Detect which cell encompasses the target text, then output its [X, Y] center coordinate. 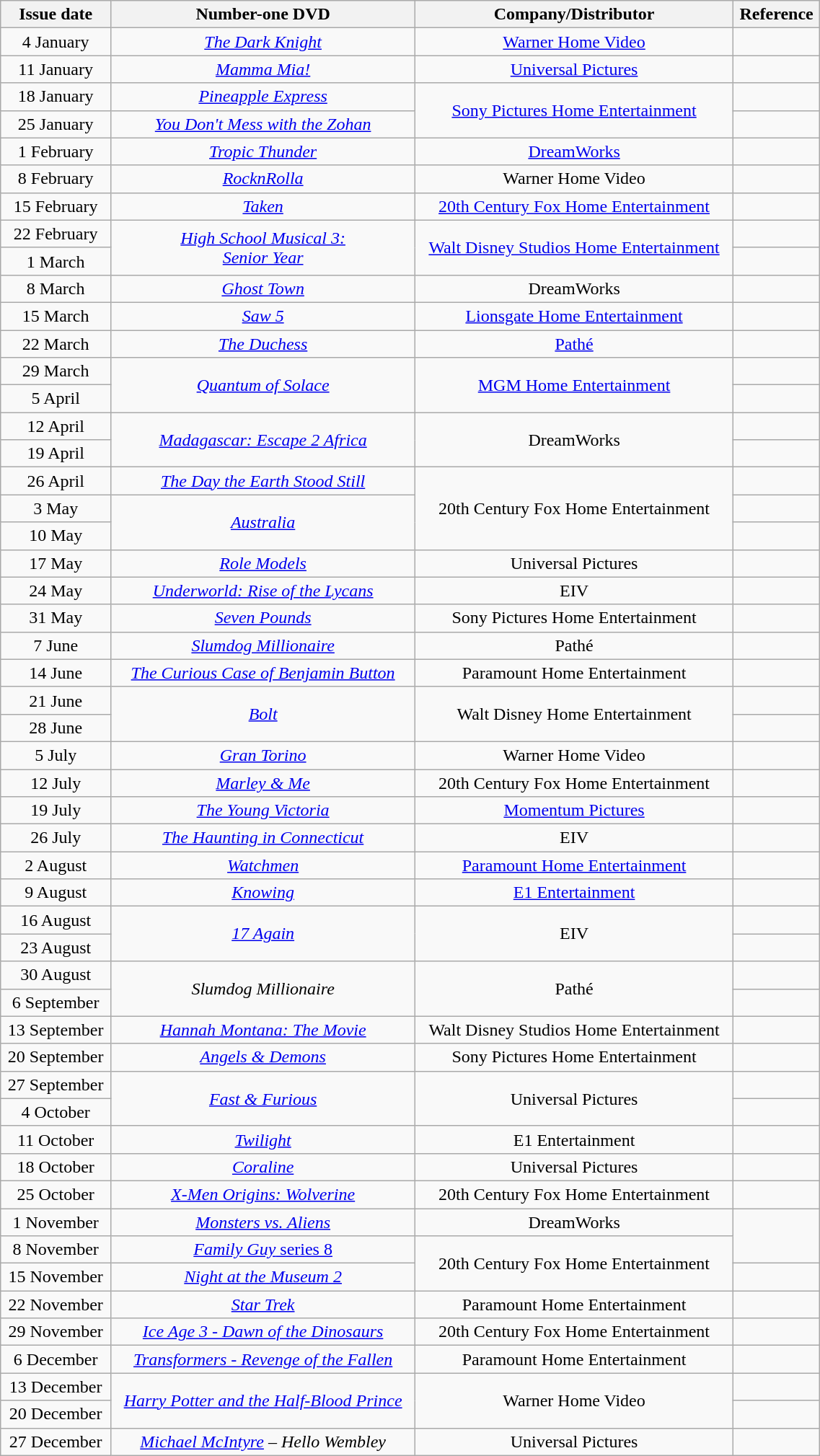
18 October [56, 1167]
Bolt [263, 714]
Night at the Museum 2 [263, 1277]
27 December [56, 1442]
19 April [56, 454]
Reference [776, 14]
4 October [56, 1112]
5 July [56, 755]
29 March [56, 371]
4 January [56, 42]
Lionsgate Home Entertainment [574, 316]
Family Guy series 8 [263, 1250]
15 February [56, 206]
13 December [56, 1387]
The Young Victoria [263, 811]
10 May [56, 536]
8 February [56, 179]
22 March [56, 344]
Coraline [263, 1167]
Michael McIntyre – Hello Wembley [263, 1442]
High School Musical 3:Senior Year [263, 247]
Monsters vs. Aliens [263, 1222]
12 July [56, 782]
Harry Potter and the Half-Blood Prince [263, 1400]
25 January [56, 124]
20 September [56, 1057]
17 May [56, 563]
2 August [56, 865]
You Don't Mess with the Zohan [263, 124]
18 January [56, 97]
Transformers - Revenge of the Fallen [263, 1359]
Quantum of Solace [263, 385]
25 October [56, 1194]
5 April [56, 399]
X-Men Origins: Wolverine [263, 1194]
Walt Disney Home Entertainment [574, 714]
1 February [56, 151]
28 June [56, 728]
Australia [263, 522]
Seven Pounds [263, 618]
19 July [56, 811]
Madagascar: Escape 2 Africa [263, 440]
The Curious Case of Benjamin Button [263, 673]
23 August [56, 948]
Company/Distributor [574, 14]
3 May [56, 508]
Hannah Montana: The Movie [263, 1030]
11 January [56, 69]
20 December [56, 1414]
26 April [56, 481]
MGM Home Entertainment [574, 385]
8 November [56, 1250]
29 November [56, 1332]
11 October [56, 1139]
The Haunting in Connecticut [263, 838]
1 March [56, 261]
1 November [56, 1222]
Ghost Town [263, 288]
30 August [56, 975]
15 November [56, 1277]
Knowing [263, 893]
Mamma Mia! [263, 69]
12 April [56, 426]
16 August [56, 920]
26 July [56, 838]
Star Trek [263, 1305]
27 September [56, 1085]
Saw 5 [263, 316]
6 December [56, 1359]
21 June [56, 700]
Twilight [263, 1139]
Angels & Demons [263, 1057]
Marley & Me [263, 782]
Gran Torino [263, 755]
Ice Age 3 - Dawn of the Dinosaurs [263, 1332]
Underworld: Rise of the Lycans [263, 591]
The Duchess [263, 344]
15 March [56, 316]
RocknRolla [263, 179]
9 August [56, 893]
14 June [56, 673]
Pineapple Express [263, 97]
Number-one DVD [263, 14]
31 May [56, 618]
8 March [56, 288]
The Day the Earth Stood Still [263, 481]
22 February [56, 234]
13 September [56, 1030]
17 Again [263, 934]
Tropic Thunder [263, 151]
Issue date [56, 14]
22 November [56, 1305]
Fast & Furious [263, 1098]
Momentum Pictures [574, 811]
6 September [56, 1002]
Taken [263, 206]
The Dark Knight [263, 42]
7 June [56, 645]
Watchmen [263, 865]
Role Models [263, 563]
24 May [56, 591]
